Detect which cell encompasses the target text, then output its (x, y) center coordinate. 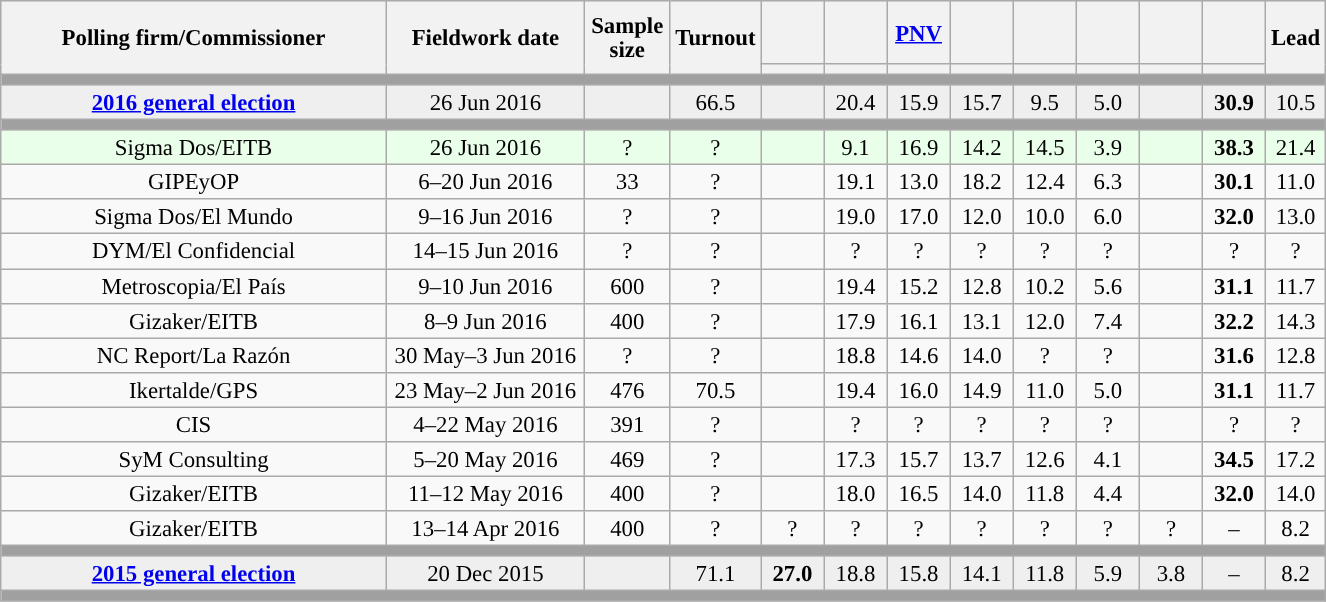
2015 general election (194, 574)
70.5 (716, 390)
14–15 Jun 2016 (485, 252)
3.8 (1170, 574)
20 Dec 2015 (485, 574)
71.1 (716, 574)
66.5 (716, 102)
6–20 Jun 2016 (485, 182)
SyM Consulting (194, 460)
34.5 (1234, 460)
9–10 Jun 2016 (485, 286)
33 (627, 182)
10.0 (1044, 218)
16.0 (918, 390)
9–16 Jun 2016 (485, 218)
15.8 (918, 574)
31.6 (1234, 356)
Lead (1296, 38)
PNV (918, 32)
12.4 (1044, 182)
6.0 (1108, 218)
10.5 (1296, 102)
15.9 (918, 102)
15.2 (918, 286)
16.5 (918, 494)
14.2 (982, 148)
19.0 (856, 218)
18.0 (856, 494)
5–20 May 2016 (485, 460)
4.1 (1108, 460)
14.9 (982, 390)
19.1 (856, 182)
Turnout (716, 38)
20.4 (856, 102)
5.9 (1108, 574)
2016 general election (194, 102)
14.5 (1044, 148)
NC Report/La Razón (194, 356)
476 (627, 390)
17.3 (856, 460)
9.5 (1044, 102)
16.9 (918, 148)
38.3 (1234, 148)
13.1 (982, 320)
12.6 (1044, 460)
27.0 (792, 574)
Sample size (627, 38)
14.6 (918, 356)
14.3 (1296, 320)
30.9 (1234, 102)
3.9 (1108, 148)
16.1 (918, 320)
7.4 (1108, 320)
30 May–3 Jun 2016 (485, 356)
9.1 (856, 148)
4–22 May 2016 (485, 424)
CIS (194, 424)
32.2 (1234, 320)
Sigma Dos/El Mundo (194, 218)
4.4 (1108, 494)
DYM/El Confidencial (194, 252)
Polling firm/Commissioner (194, 38)
11–12 May 2016 (485, 494)
13.7 (982, 460)
17.0 (918, 218)
469 (627, 460)
GIPEyOP (194, 182)
Metroscopia/El País (194, 286)
391 (627, 424)
5.6 (1108, 286)
21.4 (1296, 148)
17.9 (856, 320)
14.1 (982, 574)
23 May–2 Jun 2016 (485, 390)
Ikertalde/GPS (194, 390)
Fieldwork date (485, 38)
600 (627, 286)
13–14 Apr 2016 (485, 528)
Sigma Dos/EITB (194, 148)
10.2 (1044, 286)
8–9 Jun 2016 (485, 320)
30.1 (1234, 182)
6.3 (1108, 182)
17.2 (1296, 460)
18.2 (982, 182)
